Provide the (X, Y) coordinate of the cell's center where the given text is located.  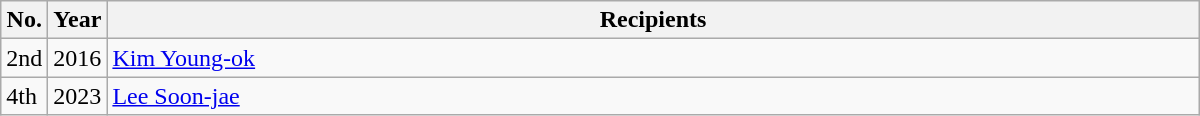
2nd (24, 58)
Year (78, 20)
Kim Young-ok (653, 58)
2016 (78, 58)
Recipients (653, 20)
No. (24, 20)
2023 (78, 96)
4th (24, 96)
Lee Soon-jae (653, 96)
